Scan for the cell matching the given text and deliver its [x, y] coordinate at center. 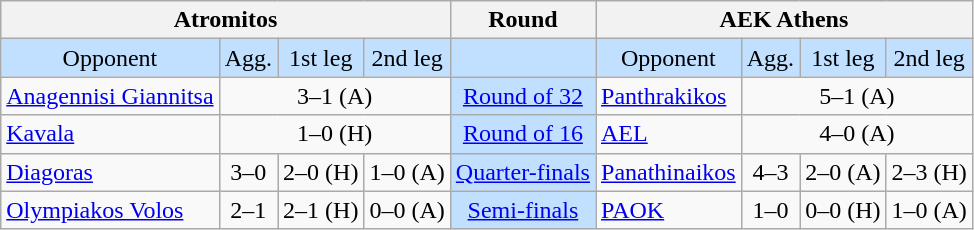
AEK Athens [784, 20]
2–1 [248, 210]
2–0 (A) [843, 172]
Round of 16 [522, 134]
2–3 (H) [929, 172]
3–0 [248, 172]
Panathinaikos [669, 172]
Diagoras [110, 172]
4–0 (A) [856, 134]
0–0 (H) [843, 210]
Anagennisi Giannitsa [110, 96]
Semi-finals [522, 210]
2–0 (H) [321, 172]
Panthrakikos [669, 96]
5–1 (A) [856, 96]
0–0 (A) [407, 210]
Kavala [110, 134]
2–1 (H) [321, 210]
Round of 32 [522, 96]
Olympiakos Volos [110, 210]
4–3 [770, 172]
1–0 (H) [334, 134]
Quarter-finals [522, 172]
PAOK [669, 210]
AEL [669, 134]
Round [522, 20]
3–1 (A) [334, 96]
1–0 [770, 210]
Atromitos [226, 20]
